Pinpoint the cell where the given text exists, returning its (x, y) midpoint coordinate. 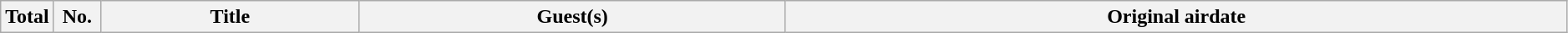
Total (28, 17)
Title (230, 17)
No. (77, 17)
Guest(s) (572, 17)
Original airdate (1176, 17)
